Return [X, Y] of the center of cell containing provided text 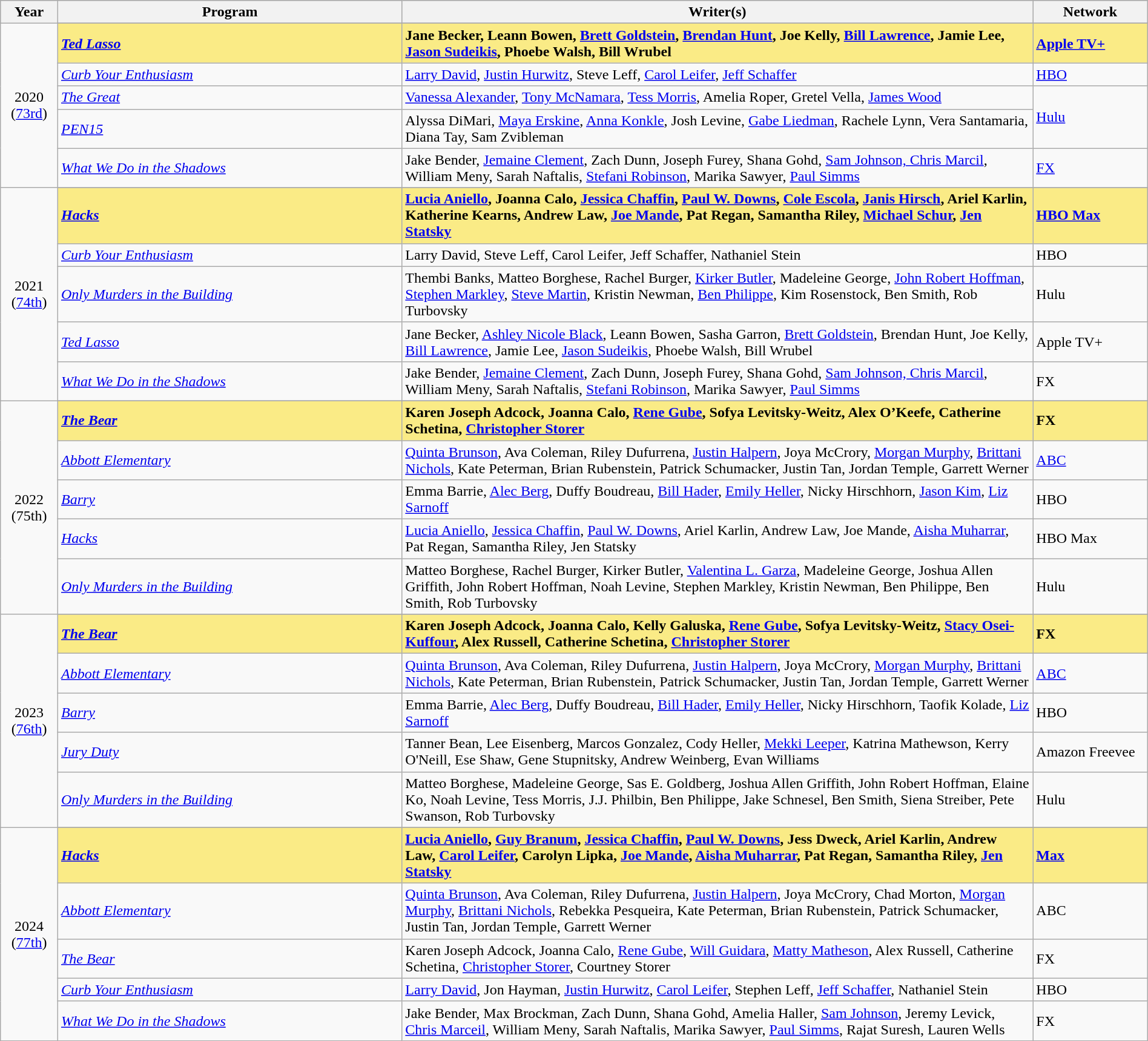
Karen Joseph Adcock, Joanna Calo, Rene Gube, Sofya Levitsky-Weitz, Alex O’Keefe, Catherine Schetina, Christopher Storer [717, 420]
PEN15 [229, 128]
2020(73rd) [29, 105]
Network [1090, 12]
2023(76th) [29, 721]
Lucia Aniello, Jessica Chaffin, Paul W. Downs, Ariel Karlin, Andrew Law, Joe Mande, Aisha Muharrar, Pat Regan, Samantha Riley, Jen Statsky [717, 539]
2022(75th) [29, 507]
Year [29, 12]
Amazon Freevee [1090, 752]
Alyssa DiMari, Maya Erskine, Anna Konkle, Josh Levine, Gabe Liedman, Rachele Lynn, Vera Santamaria, Diana Tay, Sam Zvibleman [717, 128]
Program [229, 12]
Jury Duty [229, 752]
2024(77th) [29, 934]
Larry David, Steve Leff, Carol Leifer, Jeff Schaffer, Nathaniel Stein [717, 255]
Max [1090, 855]
The Great [229, 97]
Larry David, Jon Hayman, Justin Hurwitz, Carol Leifer, Stephen Leff, Jeff Schaffer, Nathaniel Stein [717, 990]
Jane Becker, Leann Bowen, Brett Goldstein, Brendan Hunt, Joe Kelly, Bill Lawrence, Jamie Lee, Jason Sudeikis, Phoebe Walsh, Bill Wrubel [717, 44]
Karen Joseph Adcock, Joanna Calo, Rene Gube, Will Guidara, Matty Matheson, Alex Russell, Catherine Schetina, Christopher Storer, Courtney Storer [717, 959]
Emma Barrie, Alec Berg, Duffy Boudreau, Bill Hader, Emily Heller, Nicky Hirschhorn, Jason Kim, Liz Sarnoff [717, 500]
Vanessa Alexander, Tony McNamara, Tess Morris, Amelia Roper, Gretel Vella, James Wood [717, 97]
Emma Barrie, Alec Berg, Duffy Boudreau, Bill Hader, Emily Heller, Nicky Hirschhorn, Taofik Kolade, Liz Sarnoff [717, 713]
Larry David, Justin Hurwitz, Steve Leff, Carol Leifer, Jeff Schaffer [717, 74]
Writer(s) [717, 12]
2021(74th) [29, 294]
